Return [X, Y] of the center of cell containing provided text 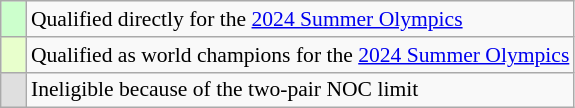
Qualified directly for the 2024 Summer Olympics [300, 19]
Qualified as world champions for the 2024 Summer Olympics [300, 55]
Ineligible because of the two-pair NOC limit [300, 90]
